Capture the cell that displays the provided text and extract its [X, Y] central coordinate. 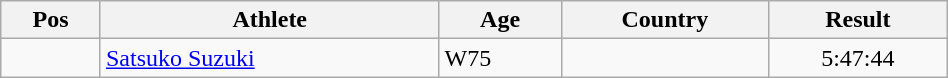
W75 [500, 58]
Age [500, 20]
Satsuko Suzuki [270, 58]
Pos [51, 20]
Result [858, 20]
5:47:44 [858, 58]
Country [664, 20]
Athlete [270, 20]
